Find where the given text appears and provide that cell's center as (X, Y) coordinate. 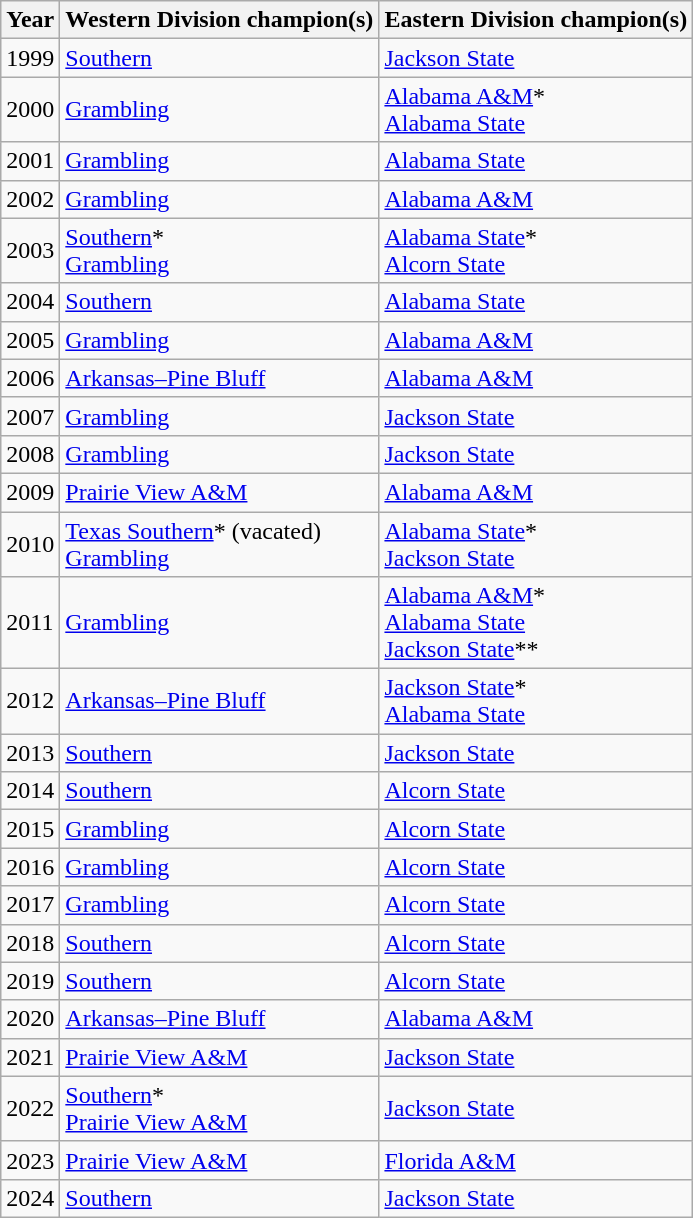
2020 (30, 1019)
Florida A&M (536, 1160)
2005 (30, 340)
Western Division champion(s) (220, 20)
Eastern Division champion(s) (536, 20)
Alabama State*Jackson State (536, 544)
2016 (30, 867)
Southern*Grambling (220, 250)
2021 (30, 1057)
Alabama State*Alcorn State (536, 250)
2023 (30, 1160)
2012 (30, 702)
2017 (30, 905)
2015 (30, 829)
Alabama A&M*Alabama State (536, 110)
Alabama A&M*Alabama StateJackson State** (536, 623)
2018 (30, 943)
1999 (30, 58)
2000 (30, 110)
2001 (30, 161)
2008 (30, 454)
2004 (30, 302)
2022 (30, 1108)
Southern*Prairie View A&M (220, 1108)
2009 (30, 492)
Texas Southern* (vacated)Grambling (220, 544)
2007 (30, 416)
2014 (30, 791)
2003 (30, 250)
2013 (30, 753)
Jackson State*Alabama State (536, 702)
2011 (30, 623)
2010 (30, 544)
2002 (30, 199)
2019 (30, 981)
2006 (30, 378)
Year (30, 20)
2024 (30, 1198)
